Output the (x, y) coordinate of the center of the cell containing the given text.  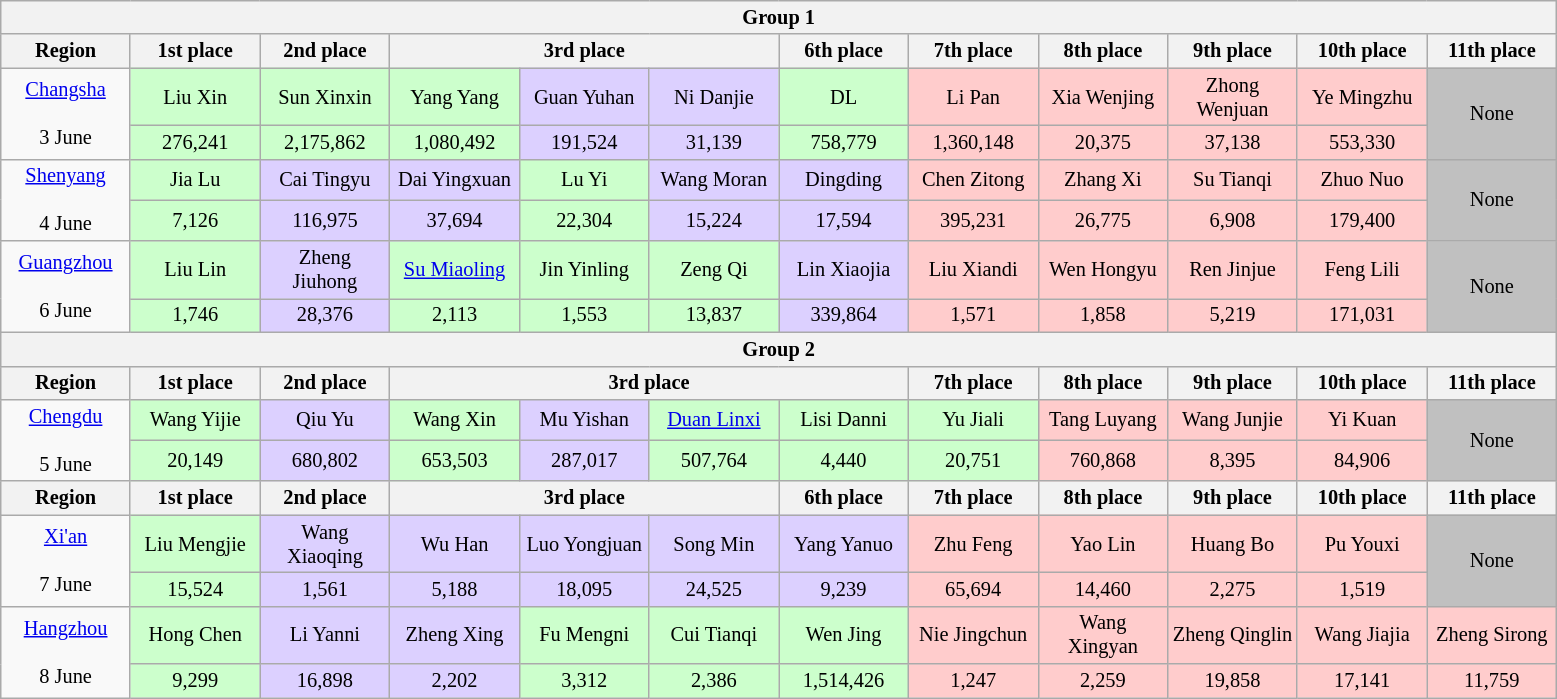
Yao Lin (1103, 544)
Wang Junjie (1233, 420)
4,440 (844, 460)
Chengdu5 June (66, 440)
Wang Xingyan (1103, 635)
179,400 (1362, 220)
Zheng Qinglin (1233, 635)
Feng Lili (1362, 270)
Wu Han (455, 544)
Fu Mengni (584, 635)
Dingding (844, 180)
17,141 (1362, 681)
8,395 (1233, 460)
553,330 (1362, 142)
1,519 (1362, 589)
2,275 (1233, 589)
Yang Yang (455, 97)
37,138 (1233, 142)
Zhuo Nuo (1362, 180)
7,126 (195, 220)
Duan Linxi (714, 420)
24,525 (714, 589)
Qiu Yu (325, 420)
395,231 (973, 220)
1,858 (1103, 315)
Zhang Xi (1103, 180)
28,376 (325, 315)
Luo Yongjuan (584, 544)
Xia Wenjing (1103, 97)
5,188 (455, 589)
Liu Xiandi (973, 270)
758,779 (844, 142)
Nie Jingchun (973, 635)
Wang Moran (714, 180)
1,080,492 (455, 142)
Zheng Sirong (1492, 635)
Zhong Wenjuan (1233, 97)
26,775 (1103, 220)
20,149 (195, 460)
2,202 (455, 681)
Mu Yishan (584, 420)
1,561 (325, 589)
653,503 (455, 460)
Liu Xin (195, 97)
Ye Mingzhu (1362, 97)
Pu Youxi (1362, 544)
Ni Danjie (714, 97)
Yi Kuan (1362, 420)
1,514,426 (844, 681)
Jin Yinling (584, 270)
Zheng Xing (455, 635)
1,247 (973, 681)
1,360,148 (973, 142)
Li Pan (973, 97)
11,759 (1492, 681)
276,241 (195, 142)
339,864 (844, 315)
Lu Yi (584, 180)
191,524 (584, 142)
2,175,862 (325, 142)
2,113 (455, 315)
Wang Xiaoqing (325, 544)
Guan Yuhan (584, 97)
2,259 (1103, 681)
5,219 (1233, 315)
1,746 (195, 315)
1,571 (973, 315)
Li Yanni (325, 635)
DL (844, 97)
9,239 (844, 589)
Zeng Qi (714, 270)
Lin Xiaojia (844, 270)
13,837 (714, 315)
3,312 (584, 681)
Jia Lu (195, 180)
Su Miaoling (455, 270)
Changsha3 June (66, 114)
20,751 (973, 460)
15,224 (714, 220)
287,017 (584, 460)
680,802 (325, 460)
Song Min (714, 544)
Cui Tianqi (714, 635)
Liu Mengjie (195, 544)
Xi'an7 June (66, 560)
Guangzhou6 June (66, 286)
6,908 (1233, 220)
31,139 (714, 142)
Chen Zitong (973, 180)
84,906 (1362, 460)
Yu Jiali (973, 420)
15,524 (195, 589)
Wen Hongyu (1103, 270)
Liu Lin (195, 270)
18,095 (584, 589)
Huang Bo (1233, 544)
Hangzhou8 June (66, 652)
Wang Jiajia (1362, 635)
Wang Yijie (195, 420)
19,858 (1233, 681)
Cai Tingyu (325, 180)
17,594 (844, 220)
507,764 (714, 460)
Hong Chen (195, 635)
2,386 (714, 681)
760,868 (1103, 460)
Su Tianqi (1233, 180)
171,031 (1362, 315)
Tang Luyang (1103, 420)
Group 1 (779, 17)
37,694 (455, 220)
Zhu Feng (973, 544)
Sun Xinxin (325, 97)
22,304 (584, 220)
20,375 (1103, 142)
Yang Yanuo (844, 544)
Group 2 (779, 349)
14,460 (1103, 589)
Shenyang4 June (66, 200)
Zheng Jiuhong (325, 270)
Wen Jing (844, 635)
Ren Jinjue (1233, 270)
Dai Yingxuan (455, 180)
Lisi Danni (844, 420)
9,299 (195, 681)
1,553 (584, 315)
116,975 (325, 220)
65,694 (973, 589)
Wang Xin (455, 420)
16,898 (325, 681)
